Extract the (x, y) coordinate from the center of the cell holding the provided text.  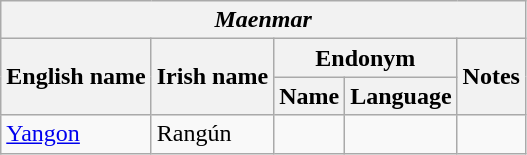
Language (401, 96)
Name (310, 96)
Irish name (212, 77)
Notes (491, 77)
Rangún (212, 134)
Endonym (366, 58)
Maenmar (264, 20)
Yangon (76, 134)
English name (76, 77)
